Scan for the cell matching the given text and deliver its [x, y] coordinate at center. 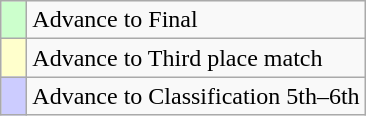
Advance to Third place match [196, 58]
Advance to Classification 5th–6th [196, 96]
Advance to Final [196, 20]
